Return the (X, Y) coordinate for the center point of the cell that contains the specified text.  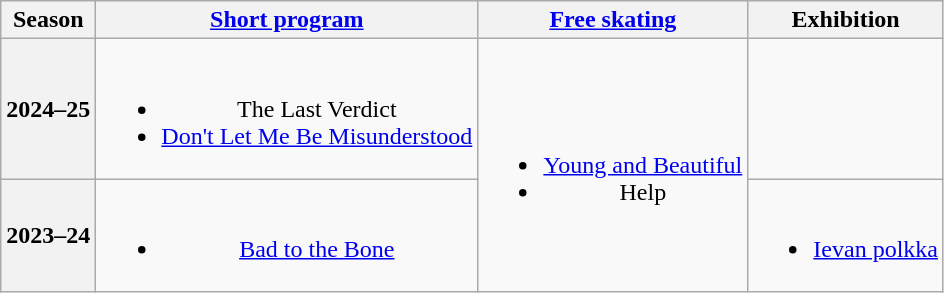
Short program (287, 20)
The Last Verdict Don't Let Me Be Misunderstood (287, 109)
Bad to the Bone (287, 236)
Young and Beautiful Help (613, 166)
Season (48, 20)
Free skating (613, 20)
Exhibition (846, 20)
2024–25 (48, 109)
Ievan polkka (846, 236)
2023–24 (48, 236)
